Return the (x, y) coordinate for the center point of the cell that contains the specified text.  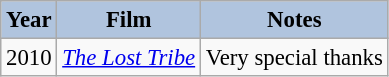
2010 (29, 58)
Film (129, 20)
The Lost Tribe (129, 58)
Notes (294, 20)
Very special thanks (294, 58)
Year (29, 20)
